Search for the cell housing the specified text and yield its (x, y) center coordinate. 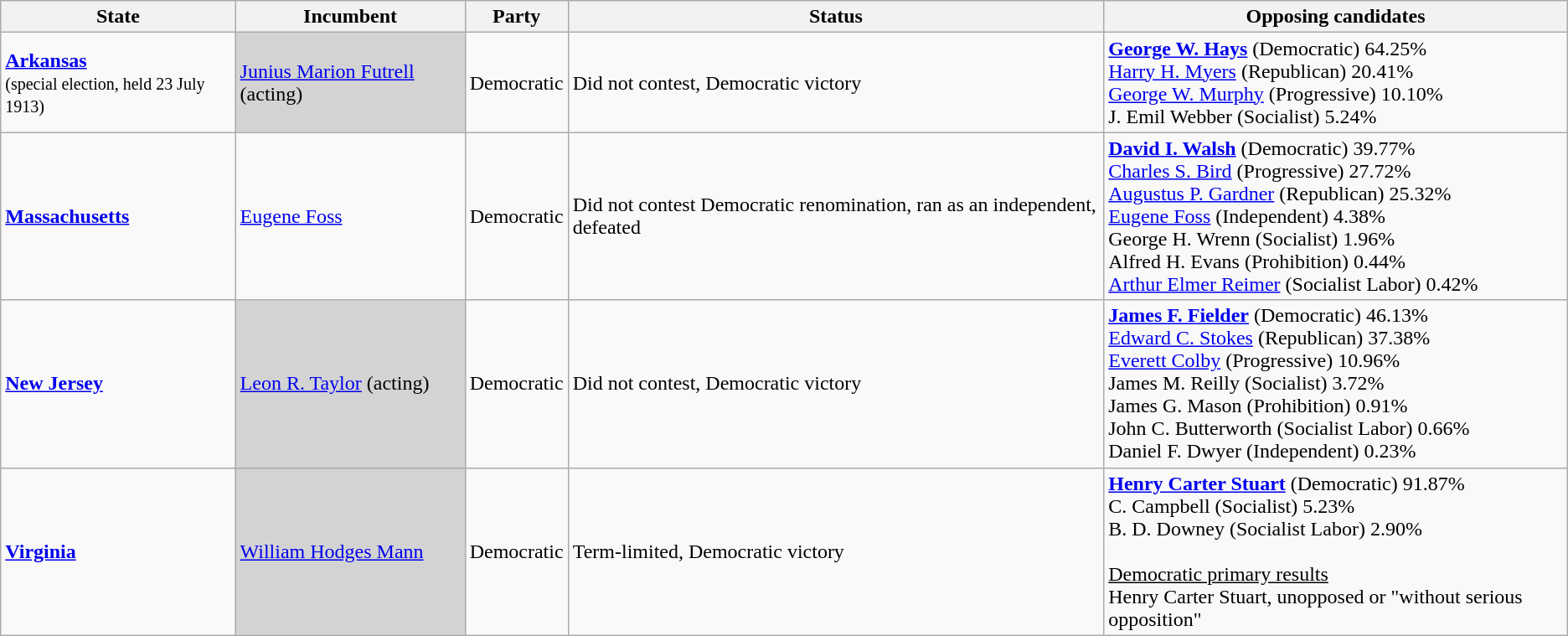
New Jersey (118, 384)
Opposing candidates (1336, 17)
Leon R. Taylor (acting) (350, 384)
Incumbent (350, 17)
State (118, 17)
Virginia (118, 551)
Eugene Foss (350, 216)
Term-limited, Democratic victory (836, 551)
Massachusetts (118, 216)
Status (836, 17)
Junius Marion Futrell (acting) (350, 82)
William Hodges Mann (350, 551)
George W. Hays (Democratic) 64.25%Harry H. Myers (Republican) 20.41%George W. Murphy (Progressive) 10.10%J. Emil Webber (Socialist) 5.24% (1336, 82)
Did not contest Democratic renomination, ran as an independent, defeated (836, 216)
Party (516, 17)
Arkansas(special election, held 23 July 1913) (118, 82)
